For the text-containing cell, return its midpoint in (x, y) coordinate format. 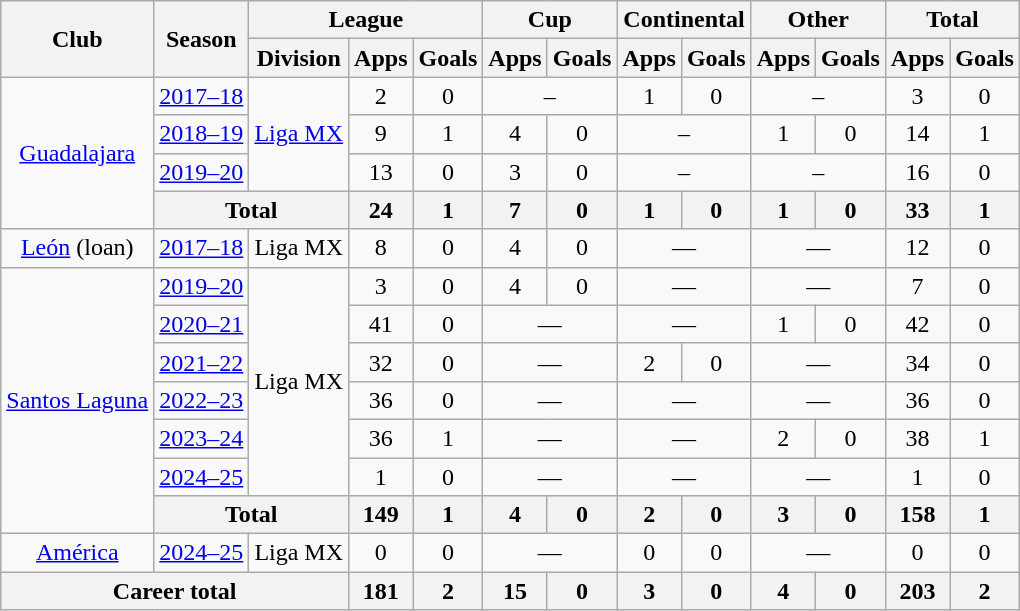
41 (381, 324)
Season (202, 39)
Santos Laguna (78, 400)
Career total (175, 591)
2018–19 (202, 134)
149 (381, 515)
13 (381, 172)
16 (917, 172)
158 (917, 515)
League (366, 20)
9 (381, 134)
14 (917, 134)
38 (917, 438)
181 (381, 591)
América (78, 553)
2020–21 (202, 324)
42 (917, 324)
32 (381, 362)
Other (818, 20)
Cup (550, 20)
Guadalajara (78, 153)
2021–22 (202, 362)
2022–23 (202, 400)
Continental (684, 20)
8 (381, 248)
203 (917, 591)
Club (78, 39)
2023–24 (202, 438)
Division (299, 58)
33 (917, 210)
24 (381, 210)
12 (917, 248)
León (loan) (78, 248)
34 (917, 362)
15 (515, 591)
